Output the (x, y) coordinate of the center of the cell containing the given text.  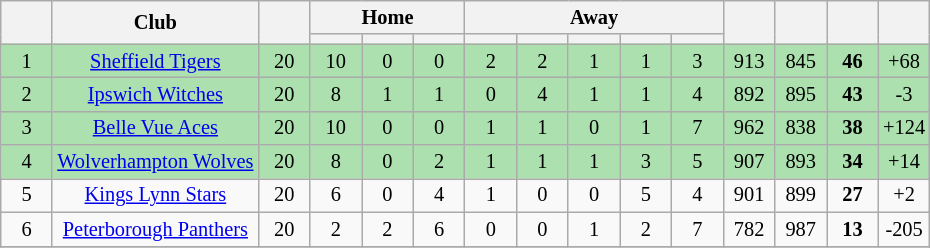
+2 (904, 195)
Kings Lynn Stars (155, 195)
+14 (904, 162)
Ipswich Witches (155, 94)
Home (388, 17)
46 (853, 61)
845 (801, 61)
Away (594, 17)
Belle Vue Aces (155, 128)
Peterborough Panthers (155, 229)
38 (853, 128)
13 (853, 229)
901 (749, 195)
+68 (904, 61)
-3 (904, 94)
838 (801, 128)
-205 (904, 229)
782 (749, 229)
892 (749, 94)
895 (801, 94)
Sheffield Tigers (155, 61)
Club (155, 22)
Wolverhampton Wolves (155, 162)
913 (749, 61)
899 (801, 195)
34 (853, 162)
+124 (904, 128)
27 (853, 195)
893 (801, 162)
43 (853, 94)
907 (749, 162)
962 (749, 128)
987 (801, 229)
